Pinpoint the cell where the given text exists, returning its (x, y) midpoint coordinate. 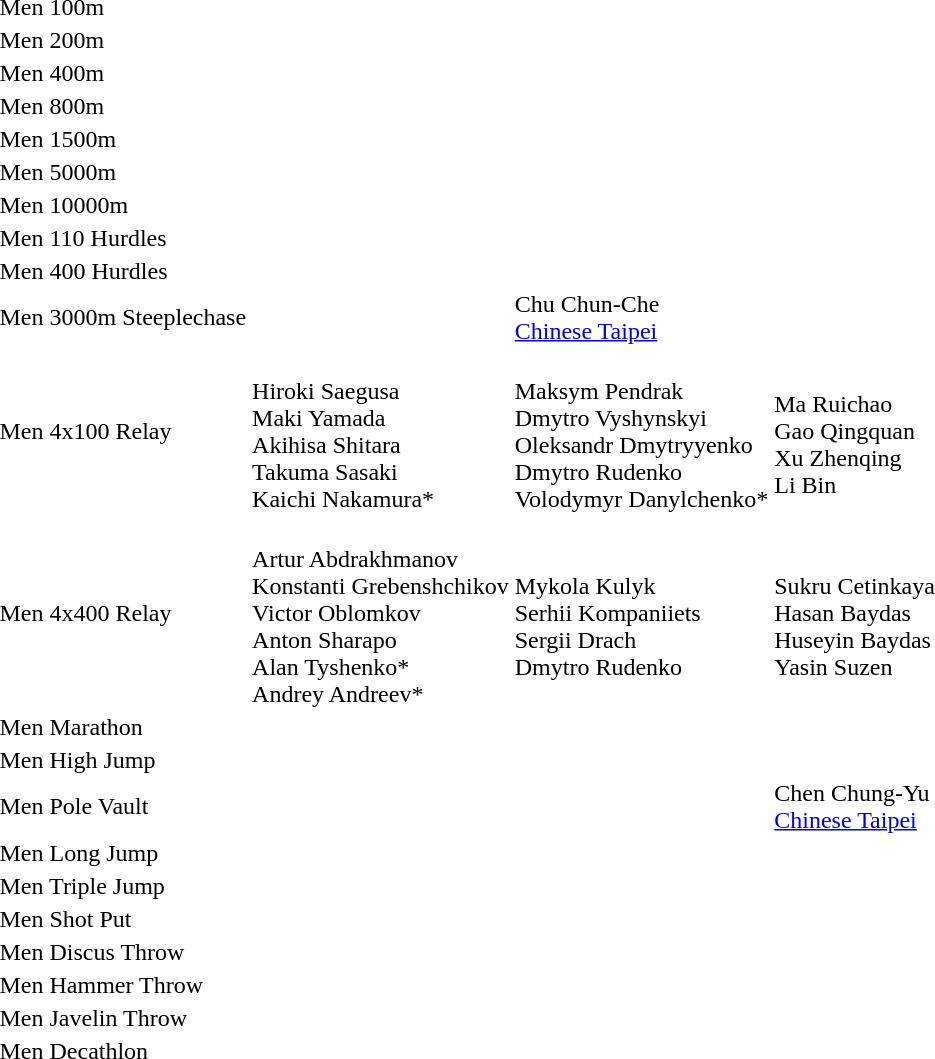
Chu Chun-Che Chinese Taipei (642, 318)
Maksym PendrakDmytro VyshynskyiOleksandr DmytryyenkoDmytro RudenkoVolodymyr Danylchenko* (642, 432)
Mykola KulykSerhii KompaniietsSergii DrachDmytro Rudenko (642, 613)
Artur AbdrakhmanovKonstanti GrebenshchikovVictor OblomkovAnton SharapoAlan Tyshenko*Andrey Andreev* (381, 613)
Hiroki SaegusaMaki YamadaAkihisa ShitaraTakuma SasakiKaichi Nakamura* (381, 432)
